Determine the (x, y) coordinate at the center of the cell enclosing the given text.  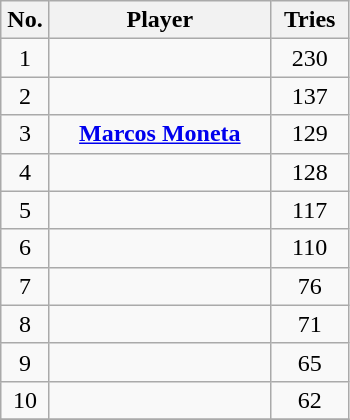
62 (310, 400)
6 (26, 248)
230 (310, 58)
10 (26, 400)
71 (310, 324)
76 (310, 286)
Tries (310, 20)
7 (26, 286)
9 (26, 362)
4 (26, 172)
137 (310, 96)
129 (310, 134)
Marcos Moneta (160, 134)
Player (160, 20)
65 (310, 362)
8 (26, 324)
117 (310, 210)
3 (26, 134)
No. (26, 20)
1 (26, 58)
128 (310, 172)
5 (26, 210)
2 (26, 96)
110 (310, 248)
